Find where the given text appears and provide that cell's center as (X, Y) coordinate. 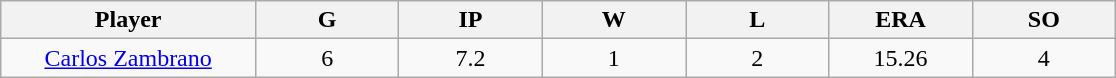
1 (614, 58)
4 (1044, 58)
2 (758, 58)
IP (470, 20)
G (328, 20)
SO (1044, 20)
W (614, 20)
Player (128, 20)
15.26 (900, 58)
L (758, 20)
ERA (900, 20)
7.2 (470, 58)
6 (328, 58)
Carlos Zambrano (128, 58)
